Locate the cell with the specified text and output its (X, Y) center coordinate. 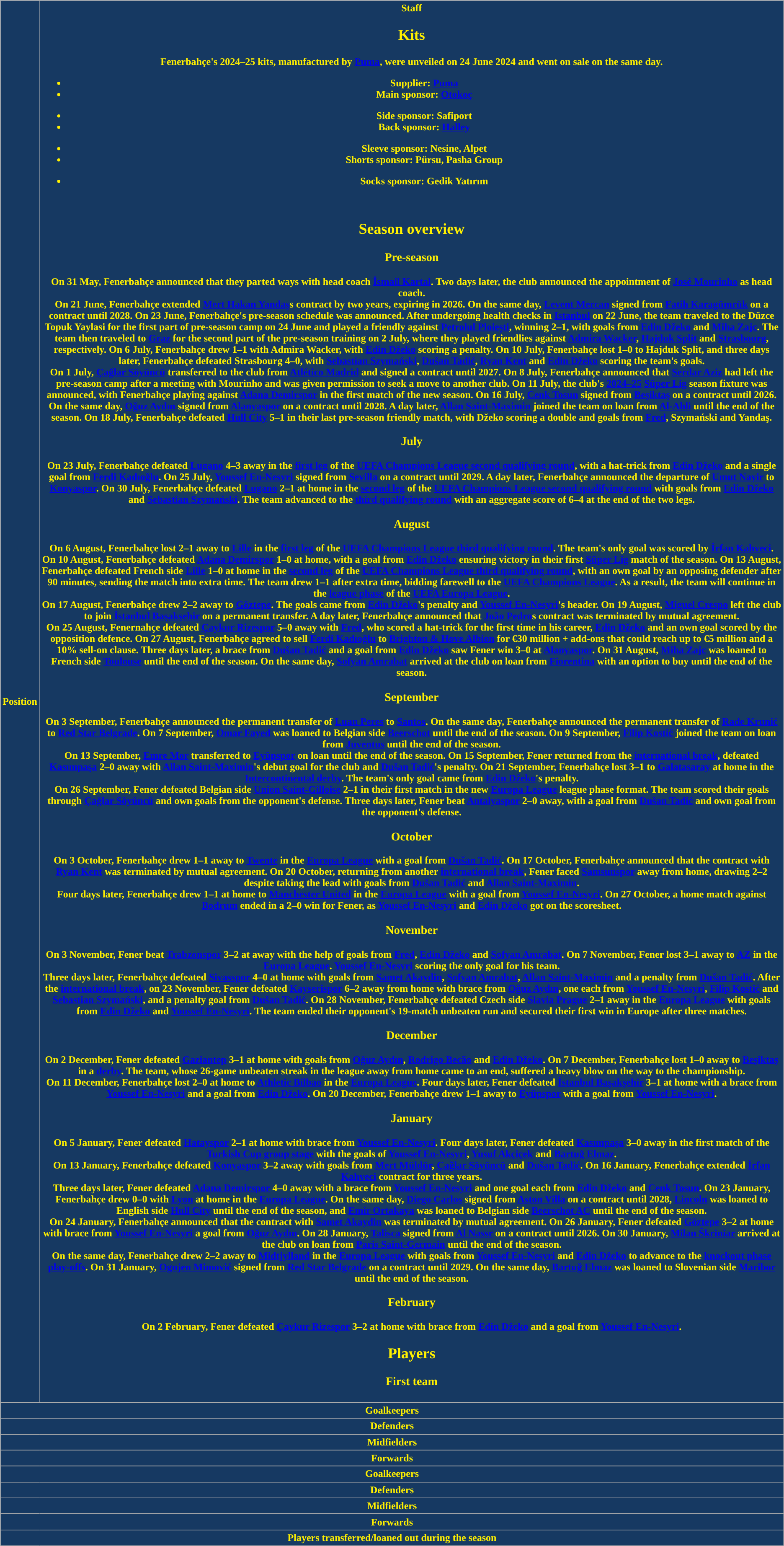
Position (20, 701)
Players transferred/loaned out during the season (392, 1538)
